Locate the cell with the specified text and output its (x, y) center coordinate. 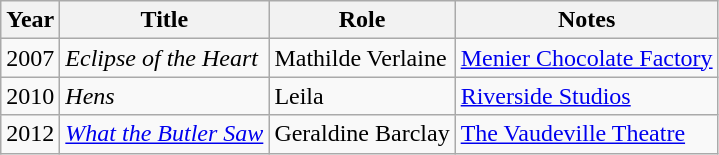
The Vaudeville Theatre (586, 134)
Title (164, 20)
Leila (362, 96)
What the Butler Saw (164, 134)
2010 (30, 96)
2007 (30, 58)
Hens (164, 96)
Geraldine Barclay (362, 134)
Role (362, 20)
2012 (30, 134)
Year (30, 20)
Menier Chocolate Factory (586, 58)
Mathilde Verlaine (362, 58)
Notes (586, 20)
Riverside Studios (586, 96)
Eclipse of the Heart (164, 58)
